Pinpoint the cell where the given text exists, returning its [x, y] midpoint coordinate. 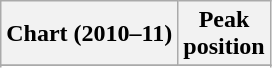
Peakposition [224, 34]
Chart (2010–11) [90, 34]
